Find where the given text appears and provide that cell's center as (X, Y) coordinate. 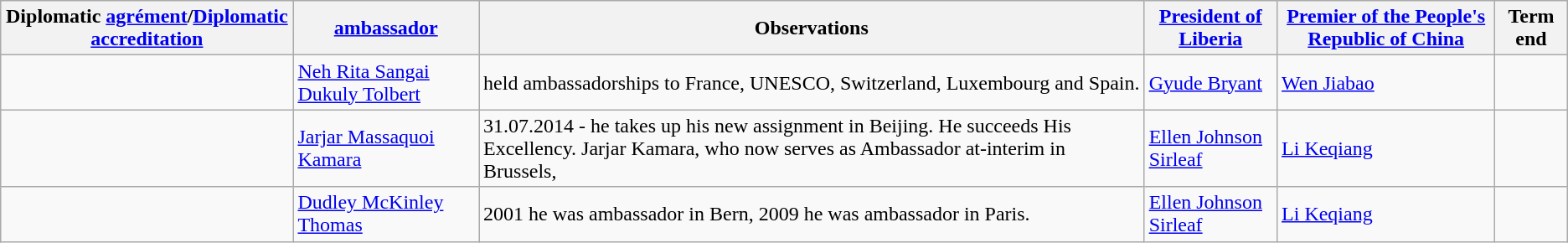
ambassador (386, 28)
Jarjar Massaquoi Kamara (386, 148)
Neh Rita Sangai Dukuly Tolbert (386, 82)
Gyude Bryant (1210, 82)
Premier of the People's Republic of China (1386, 28)
Diplomatic agrément/Diplomatic accreditation (147, 28)
Dudley McKinley Thomas (386, 215)
President of Liberia (1210, 28)
Observations (812, 28)
2001 he was ambassador in Bern, 2009 he was ambassador in Paris. (812, 215)
Wen Jiabao (1386, 82)
held ambassadorships to France, UNESCO, Switzerland, Luxembourg and Spain. (812, 82)
Term end (1531, 28)
